Determine the [X, Y] coordinate at the center of the cell enclosing the given text.  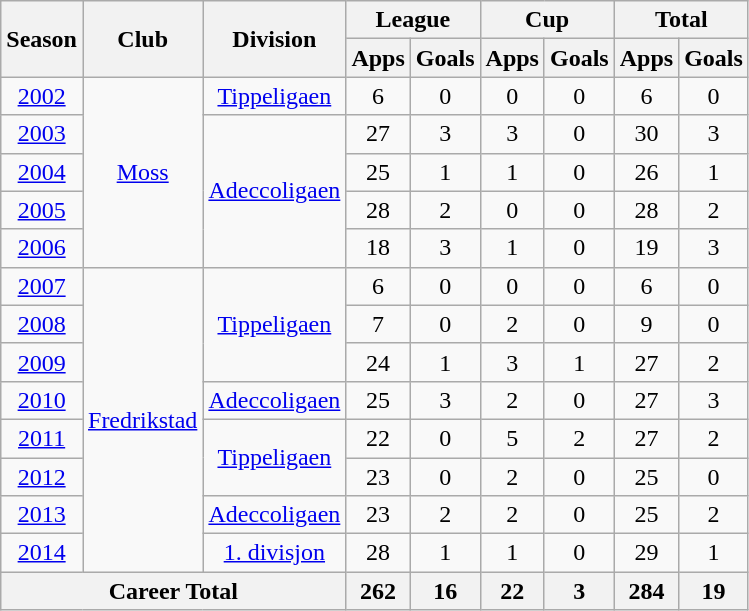
2013 [42, 515]
2009 [42, 362]
2008 [42, 324]
Division [274, 39]
2006 [42, 248]
1. divisjon [274, 553]
2005 [42, 210]
262 [378, 591]
Moss [142, 172]
Career Total [174, 591]
Fredrikstad [142, 419]
29 [646, 553]
Cup [547, 20]
16 [445, 591]
2010 [42, 400]
2002 [42, 96]
284 [646, 591]
5 [512, 438]
2011 [42, 438]
2012 [42, 477]
2014 [42, 553]
18 [378, 248]
Club [142, 39]
9 [646, 324]
7 [378, 324]
26 [646, 172]
League [413, 20]
2007 [42, 286]
30 [646, 134]
Season [42, 39]
Total [681, 20]
2003 [42, 134]
2004 [42, 172]
24 [378, 362]
